Scan for the cell matching the given text and deliver its [X, Y] coordinate at center. 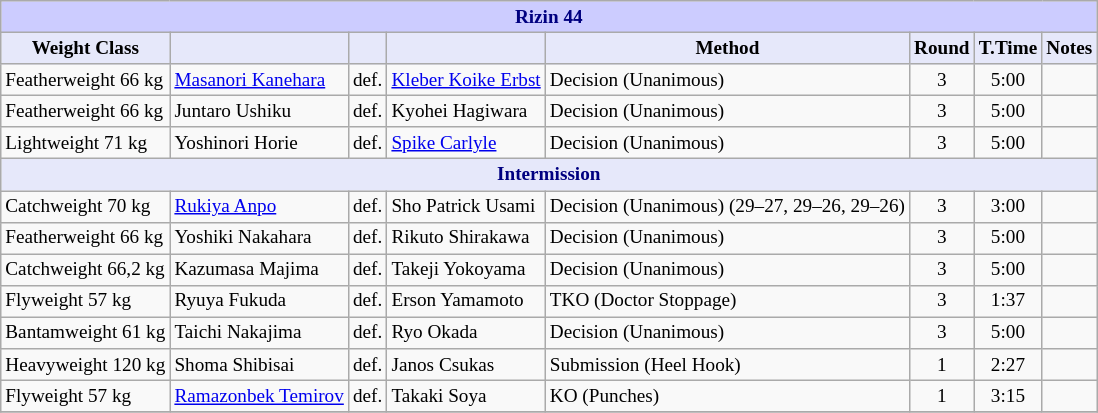
T.Time [1008, 48]
Submission (Heel Hook) [727, 365]
KO (Punches) [727, 396]
Sho Patrick Usami [466, 206]
Kazumasa Majima [260, 270]
Masanori Kanehara [260, 80]
Erson Yamamoto [466, 301]
Taichi Nakajima [260, 333]
2:27 [1008, 365]
Decision (Unanimous) (29–27, 29–26, 29–26) [727, 206]
Shoma Shibisai [260, 365]
Rizin 44 [549, 17]
3:15 [1008, 396]
Ryuya Fukuda [260, 301]
Kleber Koike Erbst [466, 80]
Heavyweight 120 kg [86, 365]
Takeji Yokoyama [466, 270]
Intermission [549, 175]
Lightweight 71 kg [86, 143]
Yoshinori Horie [260, 143]
Round [942, 48]
Takaki Soya [466, 396]
Weight Class [86, 48]
Yoshiki Nakahara [260, 238]
Kyohei Hagiwara [466, 111]
Rikuto Shirakawa [466, 238]
1:37 [1008, 301]
Rukiya Anpo [260, 206]
Spike Carlyle [466, 143]
TKO (Doctor Stoppage) [727, 301]
Catchweight 66,2 kg [86, 270]
Janos Csukas [466, 365]
Juntaro Ushiku [260, 111]
Catchweight 70 kg [86, 206]
Ramazonbek Temirov [260, 396]
3:00 [1008, 206]
Method [727, 48]
Bantamweight 61 kg [86, 333]
Ryo Okada [466, 333]
Notes [1070, 48]
